Search for the cell housing the specified text and yield its [X, Y] center coordinate. 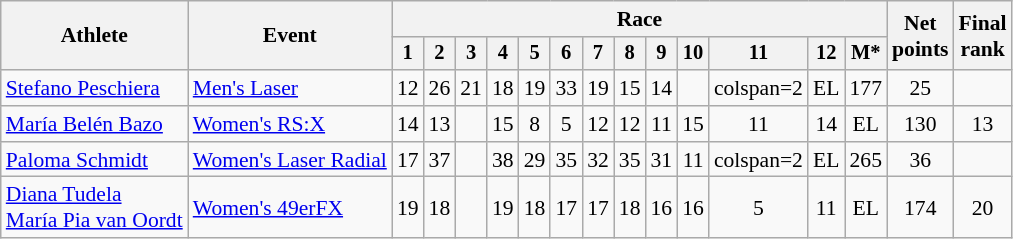
3 [471, 54]
Men's Laser [290, 88]
130 [920, 124]
Race [640, 19]
265 [866, 160]
174 [920, 208]
Stefano Peschiera [94, 88]
Netpoints [920, 36]
Paloma Schmidt [94, 160]
Event [290, 36]
2 [440, 54]
10 [693, 54]
7 [598, 54]
38 [503, 160]
36 [920, 160]
Diana TudelaMaría Pia van Oordt [94, 208]
37 [440, 160]
1 [408, 54]
6 [566, 54]
32 [598, 160]
9 [662, 54]
31 [662, 160]
Women's RS:X [290, 124]
Athlete [94, 36]
20 [983, 208]
4 [503, 54]
26 [440, 88]
29 [535, 160]
Women's Laser Radial [290, 160]
177 [866, 88]
Women's 49erFX [290, 208]
25 [920, 88]
33 [566, 88]
21 [471, 88]
M* [866, 54]
Finalrank [983, 36]
María Belén Bazo [94, 124]
